Provide the [X, Y] coordinate of the cell's center where the given text is located.  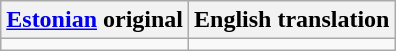
English translation [292, 20]
Estonian original [95, 20]
